Extract the (X, Y) coordinate from the center of the cell holding the provided text.  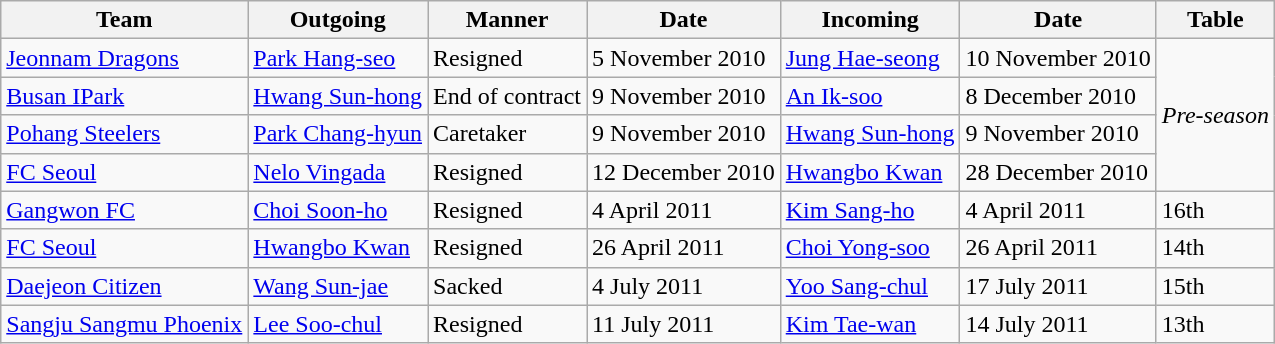
Yoo Sang-chul (870, 286)
4 July 2011 (684, 286)
Pre-season (1215, 115)
End of contract (508, 96)
Choi Soon-ho (338, 210)
Jung Hae-seong (870, 58)
Caretaker (508, 134)
Outgoing (338, 20)
8 December 2010 (1058, 96)
Busan IPark (124, 96)
Sacked (508, 286)
15th (1215, 286)
14th (1215, 248)
14 July 2011 (1058, 324)
Wang Sun-jae (338, 286)
Table (1215, 20)
Kim Tae-wan (870, 324)
12 December 2010 (684, 172)
5 November 2010 (684, 58)
An Ik-soo (870, 96)
11 July 2011 (684, 324)
Park Chang-hyun (338, 134)
13th (1215, 324)
Kim Sang-ho (870, 210)
Jeonnam Dragons (124, 58)
17 July 2011 (1058, 286)
Lee Soo-chul (338, 324)
Sangju Sangmu Phoenix (124, 324)
Park Hang-seo (338, 58)
Pohang Steelers (124, 134)
Gangwon FC (124, 210)
Daejeon Citizen (124, 286)
Manner (508, 20)
28 December 2010 (1058, 172)
Choi Yong-soo (870, 248)
Nelo Vingada (338, 172)
Incoming (870, 20)
16th (1215, 210)
Team (124, 20)
10 November 2010 (1058, 58)
